Capture the cell that displays the provided text and extract its (x, y) central coordinate. 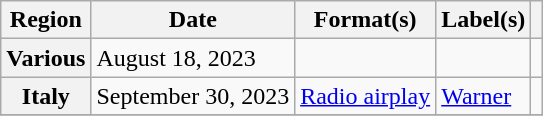
Warner (484, 96)
September 30, 2023 (193, 96)
Region (46, 20)
Label(s) (484, 20)
Various (46, 58)
August 18, 2023 (193, 58)
Date (193, 20)
Radio airplay (366, 96)
Italy (46, 96)
Format(s) (366, 20)
